For the text-containing cell, return its midpoint in [X, Y] coordinate format. 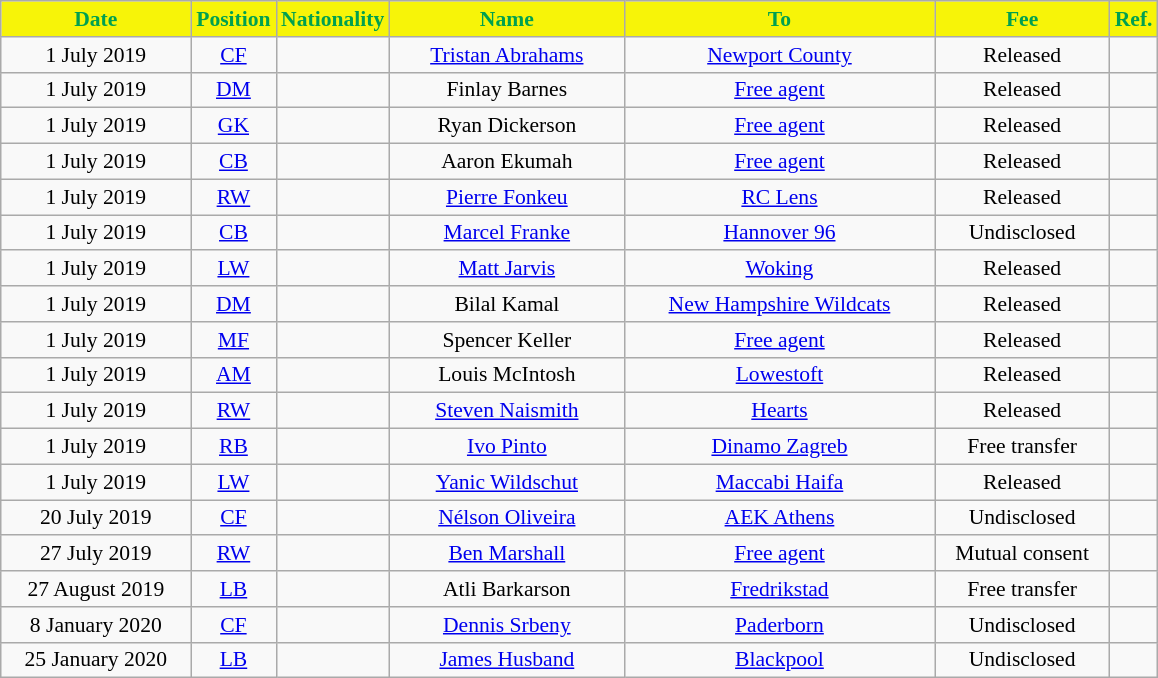
RC Lens [779, 197]
Ben Marshall [506, 554]
Matt Jarvis [506, 269]
Spencer Keller [506, 340]
Lowestoft [779, 375]
Pierre Fonkeu [506, 197]
Hannover 96 [779, 233]
Louis McIntosh [506, 375]
8 January 2020 [96, 625]
Ref. [1134, 19]
To [779, 19]
GK [234, 126]
Paderborn [779, 625]
Fee [1022, 19]
AM [234, 375]
New Hampshire Wildcats [779, 304]
Blackpool [779, 660]
Nationality [332, 19]
James Husband [506, 660]
Nélson Oliveira [506, 518]
RB [234, 447]
20 July 2019 [96, 518]
Hearts [779, 411]
Date [96, 19]
Tristan Abrahams [506, 55]
Aaron Ekumah [506, 162]
Woking [779, 269]
Dennis Srbeny [506, 625]
Maccabi Haifa [779, 482]
Ivo Pinto [506, 447]
Bilal Kamal [506, 304]
Fredrikstad [779, 589]
Ryan Dickerson [506, 126]
27 August 2019 [96, 589]
Finlay Barnes [506, 90]
Position [234, 19]
Yanic Wildschut [506, 482]
AEK Athens [779, 518]
Marcel Franke [506, 233]
Newport County [779, 55]
Dinamo Zagreb [779, 447]
Mutual consent [1022, 554]
Name [506, 19]
Atli Barkarson [506, 589]
MF [234, 340]
Steven Naismith [506, 411]
25 January 2020 [96, 660]
27 July 2019 [96, 554]
